Extract the [X, Y] coordinate from the center of the cell holding the provided text.  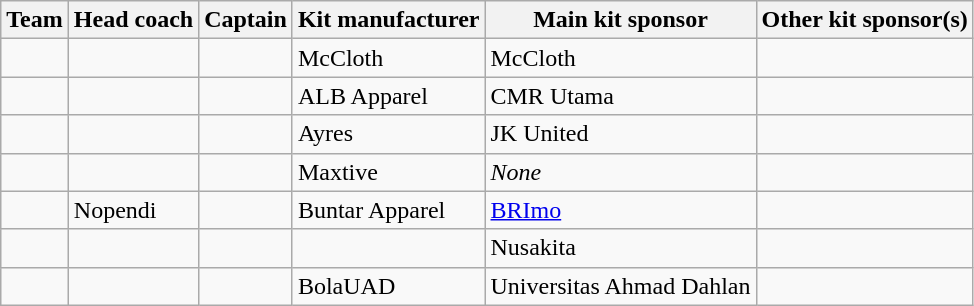
CMR Utama [620, 96]
Nusakita [620, 248]
Team [35, 20]
Captain [246, 20]
BRImo [620, 210]
BolaUAD [388, 286]
Maxtive [388, 172]
Buntar Apparel [388, 210]
None [620, 172]
JK United [620, 134]
Head coach [133, 20]
Other kit sponsor(s) [864, 20]
Ayres [388, 134]
Nopendi [133, 210]
Main kit sponsor [620, 20]
ALB Apparel [388, 96]
Kit manufacturer [388, 20]
Universitas Ahmad Dahlan [620, 286]
